For the text-containing cell, return its midpoint in [x, y] coordinate format. 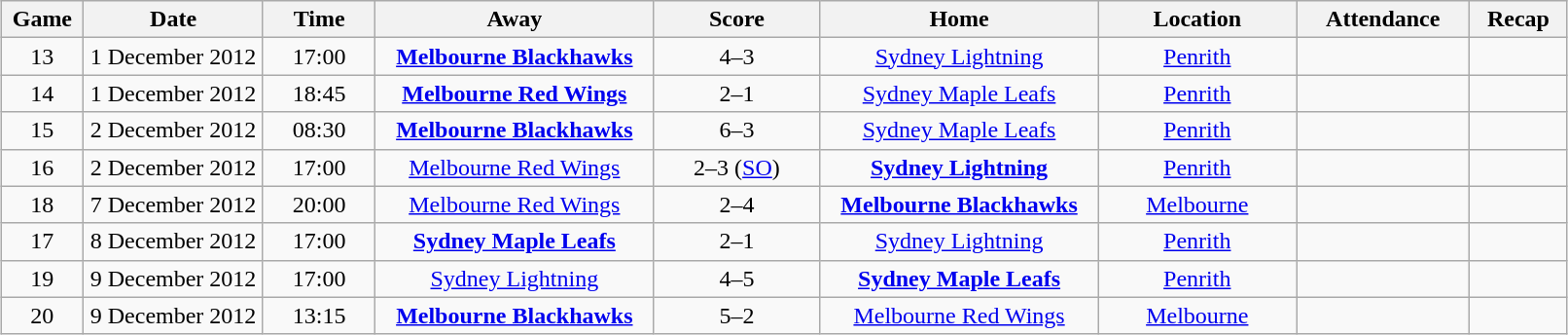
Score [737, 19]
Away [515, 19]
Location [1197, 19]
20:00 [319, 205]
2–3 (SO) [737, 167]
7 December 2012 [173, 205]
Date [173, 19]
13:15 [319, 316]
8 December 2012 [173, 242]
6–3 [737, 130]
Recap [1518, 19]
18:45 [319, 93]
18 [43, 205]
17 [43, 242]
20 [43, 316]
4–5 [737, 279]
Home [959, 19]
08:30 [319, 130]
14 [43, 93]
19 [43, 279]
Game [43, 19]
16 [43, 167]
13 [43, 56]
2–4 [737, 205]
Time [319, 19]
5–2 [737, 316]
Attendance [1383, 19]
15 [43, 130]
4–3 [737, 56]
